Find where the given text appears and provide that cell's center as [X, Y] coordinate. 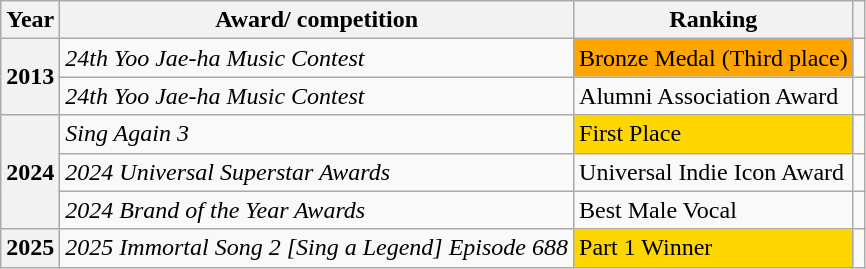
2024 Brand of the Year Awards [317, 210]
2025 [30, 248]
2024 [30, 172]
2024 Universal Superstar Awards [317, 172]
2013 [30, 77]
Part 1 Winner [714, 248]
Sing Again 3 [317, 134]
First Place [714, 134]
Award/ competition [317, 20]
Ranking [714, 20]
2025 Immortal Song 2 [Sing a Legend] Episode 688 [317, 248]
Universal Indie Icon Award [714, 172]
Best Male Vocal [714, 210]
Year [30, 20]
Alumni Association Award [714, 96]
Bronze Medal (Third place) [714, 58]
